Scan for the cell matching the given text and deliver its [x, y] coordinate at center. 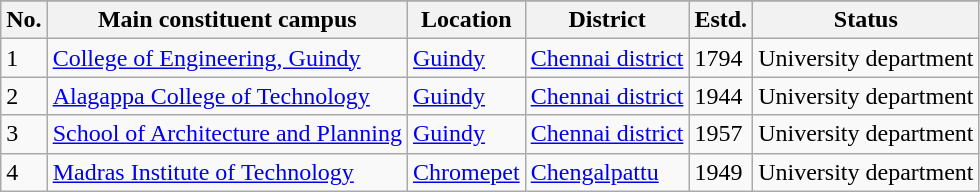
Status [866, 20]
School of Architecture and Planning [227, 134]
1944 [721, 96]
1794 [721, 58]
Main constituent campus [227, 20]
Chromepet [466, 172]
1957 [721, 134]
1 [24, 58]
1949 [721, 172]
No. [24, 20]
College of Engineering, Guindy [227, 58]
3 [24, 134]
Alagappa College of Technology [227, 96]
4 [24, 172]
2 [24, 96]
District [607, 20]
Madras Institute of Technology [227, 172]
Estd. [721, 20]
Chengalpattu [607, 172]
Location [466, 20]
